Pinpoint the cell where the given text exists, returning its (X, Y) midpoint coordinate. 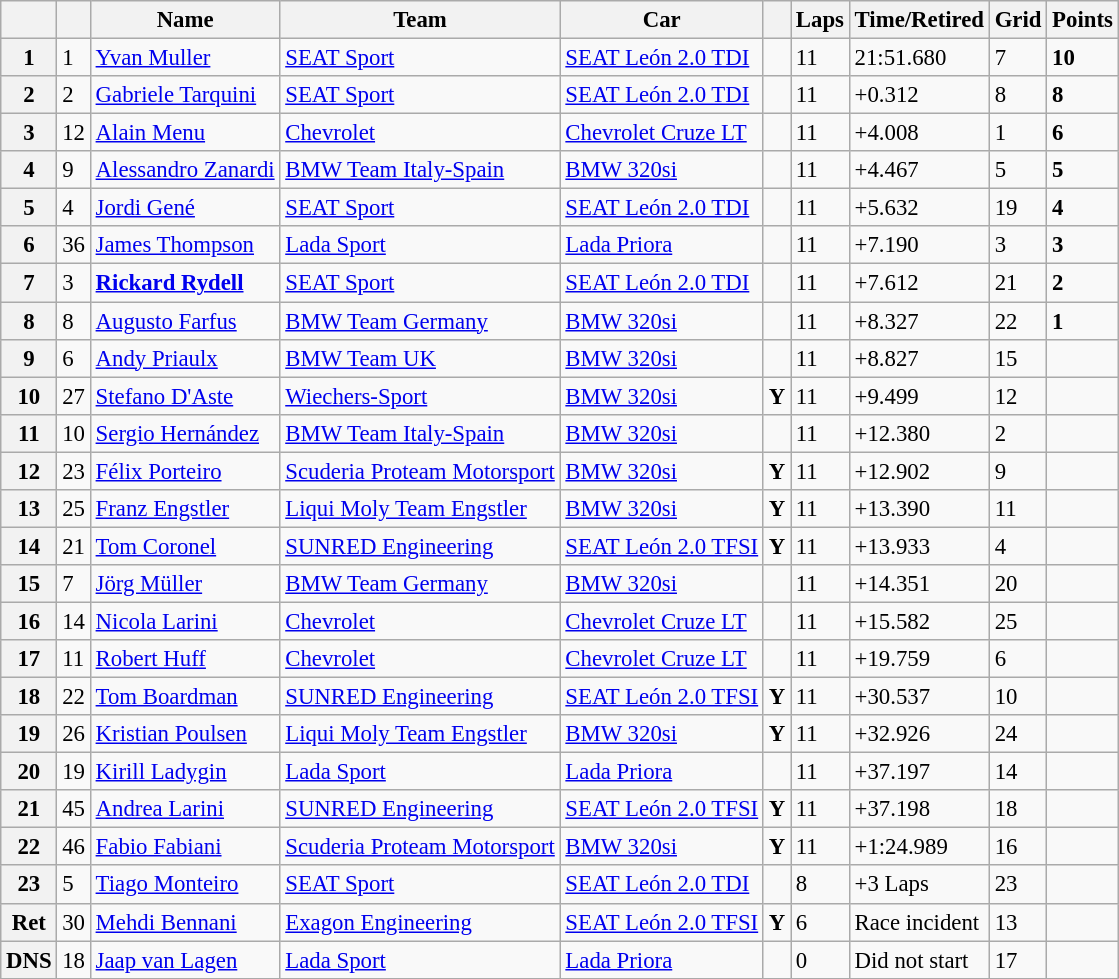
Points (1082, 20)
+4.467 (919, 170)
BMW Team UK (420, 358)
Félix Porteiro (185, 471)
Alessandro Zanardi (185, 170)
+8.827 (919, 358)
+8.327 (919, 321)
27 (74, 396)
Jordi Gené (185, 208)
DNS (29, 960)
21:51.680 (919, 58)
Robert Huff (185, 659)
Gabriele Tarquini (185, 95)
46 (74, 847)
Tom Coronel (185, 546)
Alain Menu (185, 133)
26 (74, 734)
+12.380 (919, 433)
Jörg Müller (185, 584)
+30.537 (919, 697)
Nicola Larini (185, 621)
+7.612 (919, 283)
Stefano D'Aste (185, 396)
Exagon Engineering (420, 922)
+13.390 (919, 509)
Tom Boardman (185, 697)
Mehdi Bennani (185, 922)
0 (820, 960)
+9.499 (919, 396)
30 (74, 922)
Grid (1018, 20)
Andy Priaulx (185, 358)
Time/Retired (919, 20)
Augusto Farfus (185, 321)
36 (74, 245)
Wiechers-Sport (420, 396)
+3 Laps (919, 885)
Yvan Muller (185, 58)
Franz Engstler (185, 509)
Car (662, 20)
+37.197 (919, 772)
24 (1018, 734)
+12.902 (919, 471)
+0.312 (919, 95)
Ret (29, 922)
+19.759 (919, 659)
Team (420, 20)
Sergio Hernández (185, 433)
+13.933 (919, 546)
Kirill Ladygin (185, 772)
Kristian Poulsen (185, 734)
45 (74, 809)
James Thompson (185, 245)
Andrea Larini (185, 809)
+14.351 (919, 584)
+7.190 (919, 245)
Laps (820, 20)
Race incident (919, 922)
+32.926 (919, 734)
Fabio Fabiani (185, 847)
+4.008 (919, 133)
+5.632 (919, 208)
Rickard Rydell (185, 283)
+15.582 (919, 621)
Did not start (919, 960)
+37.198 (919, 809)
+1:24.989 (919, 847)
Tiago Monteiro (185, 885)
Name (185, 20)
Jaap van Lagen (185, 960)
